Search for the cell housing the specified text and yield its (x, y) center coordinate. 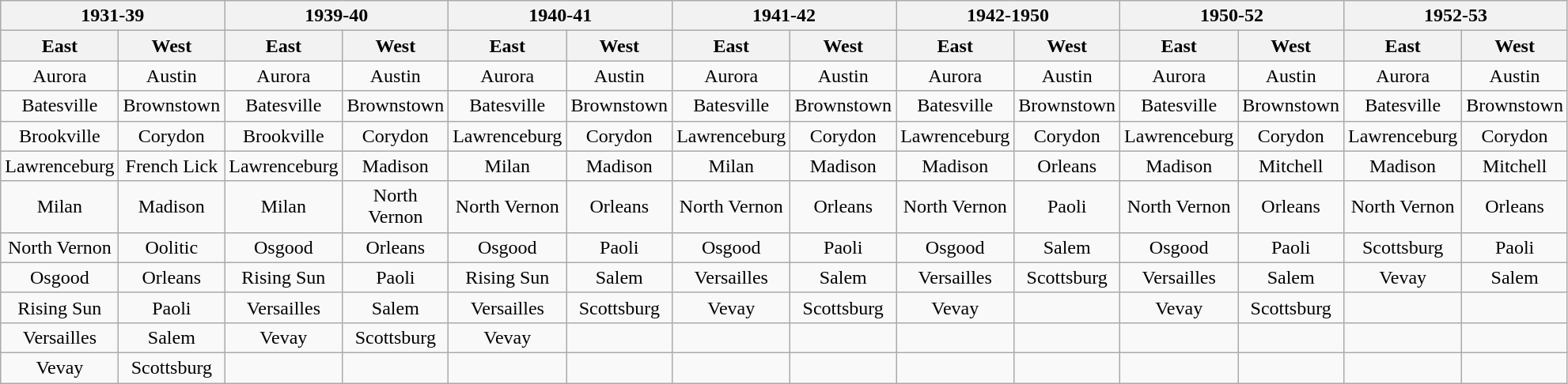
1941-42 (785, 16)
1939-40 (337, 16)
1942-1950 (1008, 16)
1940-41 (560, 16)
1931-39 (112, 16)
Oolitic (172, 247)
1950-52 (1233, 16)
French Lick (172, 166)
1952-53 (1456, 16)
